For the text-containing cell, return its midpoint in [x, y] coordinate format. 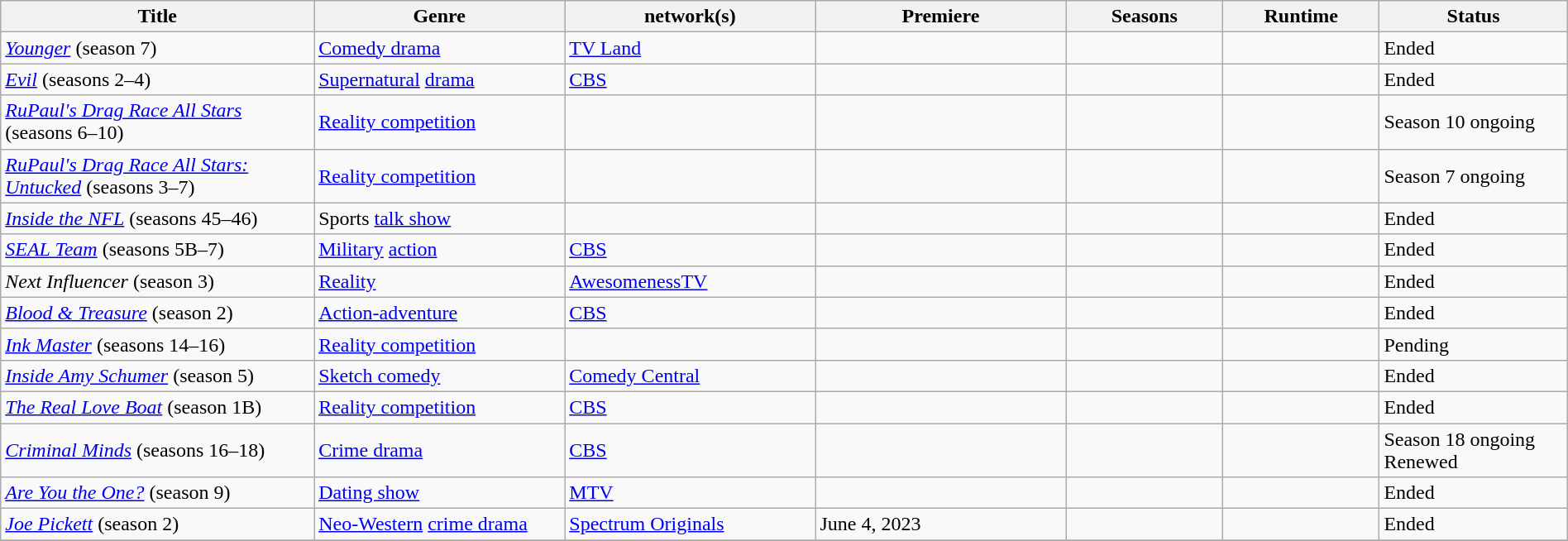
Supernatural drama [440, 79]
Title [157, 17]
Reality [440, 281]
Neo-Western crime drama [440, 524]
Comedy drama [440, 48]
Ink Master (seasons 14–16) [157, 344]
Criminal Minds (seasons 16–18) [157, 450]
Crime drama [440, 450]
Seasons [1145, 17]
Are You the One? (season 9) [157, 493]
The Real Love Boat (season 1B) [157, 407]
Status [1474, 17]
Sports talk show [440, 218]
Blood & Treasure (season 2) [157, 313]
Runtime [1300, 17]
SEAL Team (seasons 5B–7) [157, 250]
MTV [690, 493]
Next Influencer (season 3) [157, 281]
Dating show [440, 493]
AwesomenessTV [690, 281]
Season 7 ongoing [1474, 175]
Comedy Central [690, 376]
Sketch comedy [440, 376]
Action-adventure [440, 313]
June 4, 2023 [941, 524]
Genre [440, 17]
Evil (seasons 2–4) [157, 79]
TV Land [690, 48]
RuPaul's Drag Race All Stars: Untucked (seasons 3–7) [157, 175]
Joe Pickett (season 2) [157, 524]
Pending [1474, 344]
Spectrum Originals [690, 524]
RuPaul's Drag Race All Stars (seasons 6–10) [157, 122]
Premiere [941, 17]
network(s) [690, 17]
Inside the NFL (seasons 45–46) [157, 218]
Season 18 ongoingRenewed [1474, 450]
Military action [440, 250]
Younger (season 7) [157, 48]
Inside Amy Schumer (season 5) [157, 376]
Season 10 ongoing [1474, 122]
